Capture the cell that displays the provided text and extract its [X, Y] central coordinate. 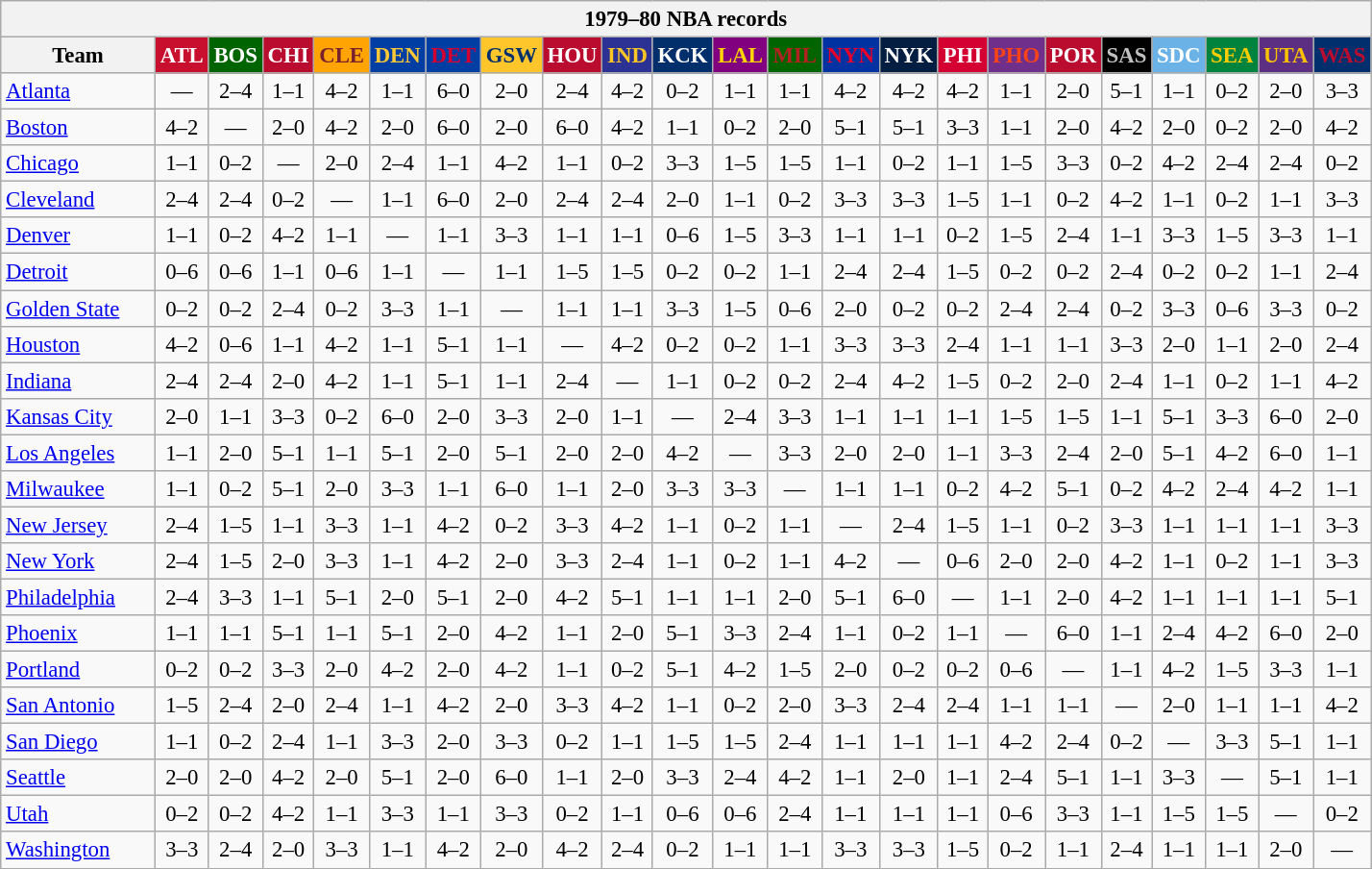
Seattle [79, 778]
IND [627, 56]
POR [1074, 56]
NYK [909, 56]
GSW [512, 56]
Milwaukee [79, 489]
LAL [740, 56]
Indiana [79, 381]
KCK [682, 56]
Houston [79, 344]
San Antonio [79, 706]
SEA [1232, 56]
1979–80 NBA records [686, 19]
MIL [795, 56]
Chicago [79, 163]
NYN [850, 56]
Team [79, 56]
Utah [79, 814]
New Jersey [79, 525]
PHI [963, 56]
Denver [79, 236]
Philadelphia [79, 597]
HOU [573, 56]
New York [79, 561]
San Diego [79, 742]
Los Angeles [79, 453]
Boston [79, 128]
Kansas City [79, 416]
Golden State [79, 309]
WAS [1342, 56]
Phoenix [79, 633]
BOS [235, 56]
Washington [79, 851]
Portland [79, 670]
SAS [1126, 56]
CHI [288, 56]
Cleveland [79, 200]
Atlanta [79, 91]
UTA [1286, 56]
SDC [1179, 56]
DEN [398, 56]
ATL [182, 56]
Detroit [79, 272]
CLE [342, 56]
PHO [1017, 56]
DET [453, 56]
